Pinpoint the cell where the given text exists, returning its [X, Y] midpoint coordinate. 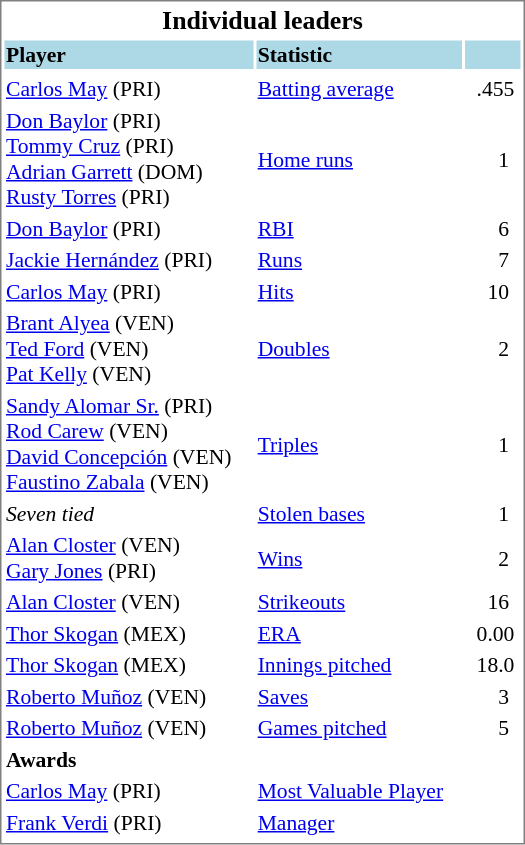
.455 [492, 89]
RBI [358, 228]
Triples [358, 444]
Seven tied [128, 514]
7 [492, 260]
Brant Alyea (VEN) Ted Ford (VEN) Pat Kelly (VEN) [128, 349]
ERA [358, 634]
18.0 [492, 665]
10 [492, 292]
Frank Verdi (PRI) [128, 822]
Strikeouts [358, 602]
Stolen bases [358, 514]
Runs [358, 260]
Batting average [358, 89]
0.00 [492, 634]
Sandy Alomar Sr. (PRI) Rod Carew (VEN) David Concepción (VEN) Faustino Zabala (VEN) [128, 444]
Wins [358, 558]
Home runs [358, 158]
Saves [358, 696]
Alan Closter (VEN) Gary Jones (PRI) [128, 558]
16 [492, 602]
Don Baylor (PRI) [128, 228]
Awards [128, 760]
Don Baylor (PRI) Tommy Cruz (PRI) Adrian Garrett (DOM) Rusty Torres (PRI) [128, 158]
Doubles [358, 349]
Player [128, 54]
Statistic [358, 54]
Individual leaders [262, 20]
Manager [358, 822]
Most Valuable Player [358, 791]
Hits [358, 292]
3 [492, 696]
6 [492, 228]
Games pitched [358, 728]
5 [492, 728]
Alan Closter (VEN) [128, 602]
Jackie Hernández (PRI) [128, 260]
Innings pitched [358, 665]
